Detect which cell encompasses the target text, then output its [x, y] center coordinate. 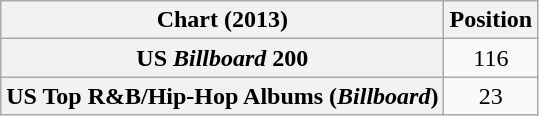
US Billboard 200 [222, 58]
116 [491, 58]
Chart (2013) [222, 20]
US Top R&B/Hip-Hop Albums (Billboard) [222, 96]
23 [491, 96]
Position [491, 20]
